Find where the given text appears and provide that cell's center as [X, Y] coordinate. 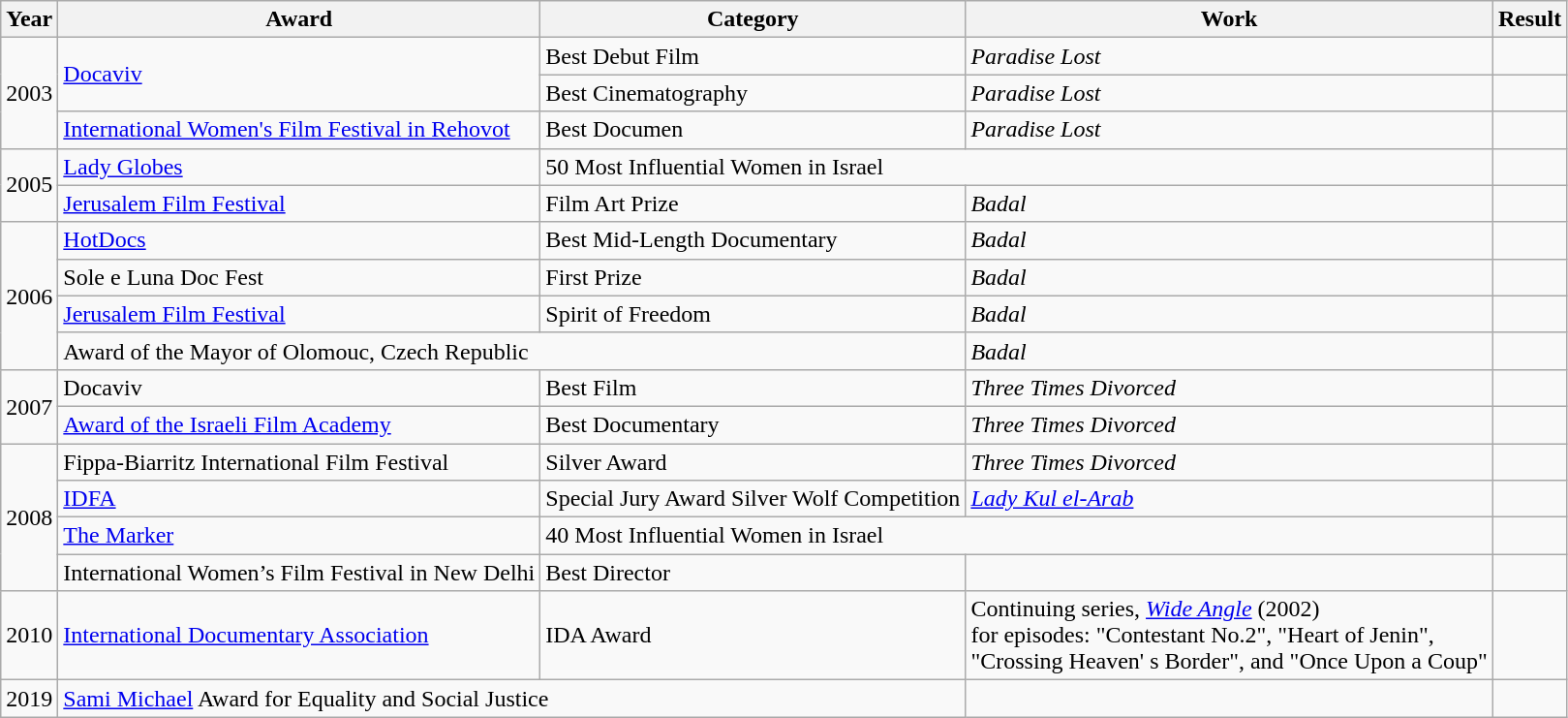
Film Art Prize [753, 203]
Best Film [753, 388]
Award of the Israeli Film Academy [299, 424]
Category [753, 19]
40 Most Influential Women in Israel [1017, 536]
2019 [29, 699]
Best Cinematography [753, 93]
The Marker [299, 536]
2010 [29, 636]
Special Jury Award Silver Wolf Competition [753, 499]
Award of the Mayor of Olomouc, Czech Republic [511, 351]
Result [1529, 19]
Best Director [753, 573]
Work [1229, 19]
Fippa-Biarritz International Film Festival [299, 462]
First Prize [753, 277]
2008 [29, 517]
IDFA [299, 499]
International Women's Film Festival in Rehovot [299, 130]
Lady Kul el-Arab [1229, 499]
Year [29, 19]
Best Documen [753, 130]
Continuing series, Wide Angle (2002)for episodes: "Contestant No.2", "Heart of Jenin","Crossing Heaven' s Border", and "Once Upon a Coup" [1229, 636]
Silver Award [753, 462]
Sole e Luna Doc Fest [299, 277]
Spirit of Freedom [753, 314]
International Women’s Film Festival in New Delhi [299, 573]
2005 [29, 185]
Best Debut Film [753, 56]
HotDocs [299, 240]
Best Mid-Length Documentary [753, 240]
Lady Globes [299, 167]
2006 [29, 296]
Sami Michael Award for Equality and Social Justice [511, 699]
International Documentary Association [299, 636]
2003 [29, 93]
2007 [29, 406]
50 Most Influential Women in Israel [1017, 167]
Best Documentary [753, 424]
IDA Award [753, 636]
Award [299, 19]
